Capture the cell that displays the provided text and extract its [x, y] central coordinate. 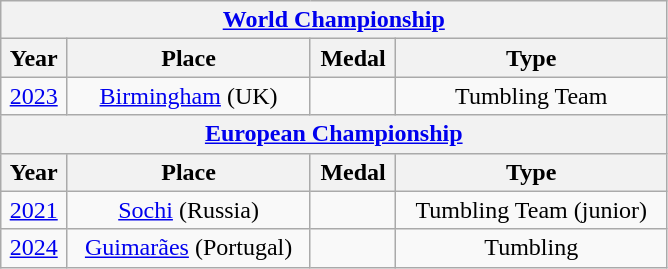
2021 [34, 210]
Guimarães (Portugal) [189, 248]
2024 [34, 248]
World Championship [334, 20]
European Championship [334, 134]
Tumbling Team (junior) [532, 210]
Birmingham (UK) [189, 96]
Sochi (Russia) [189, 210]
2023 [34, 96]
Tumbling Team [532, 96]
Tumbling [532, 248]
